Determine the [X, Y] coordinate at the center of the cell enclosing the given text.  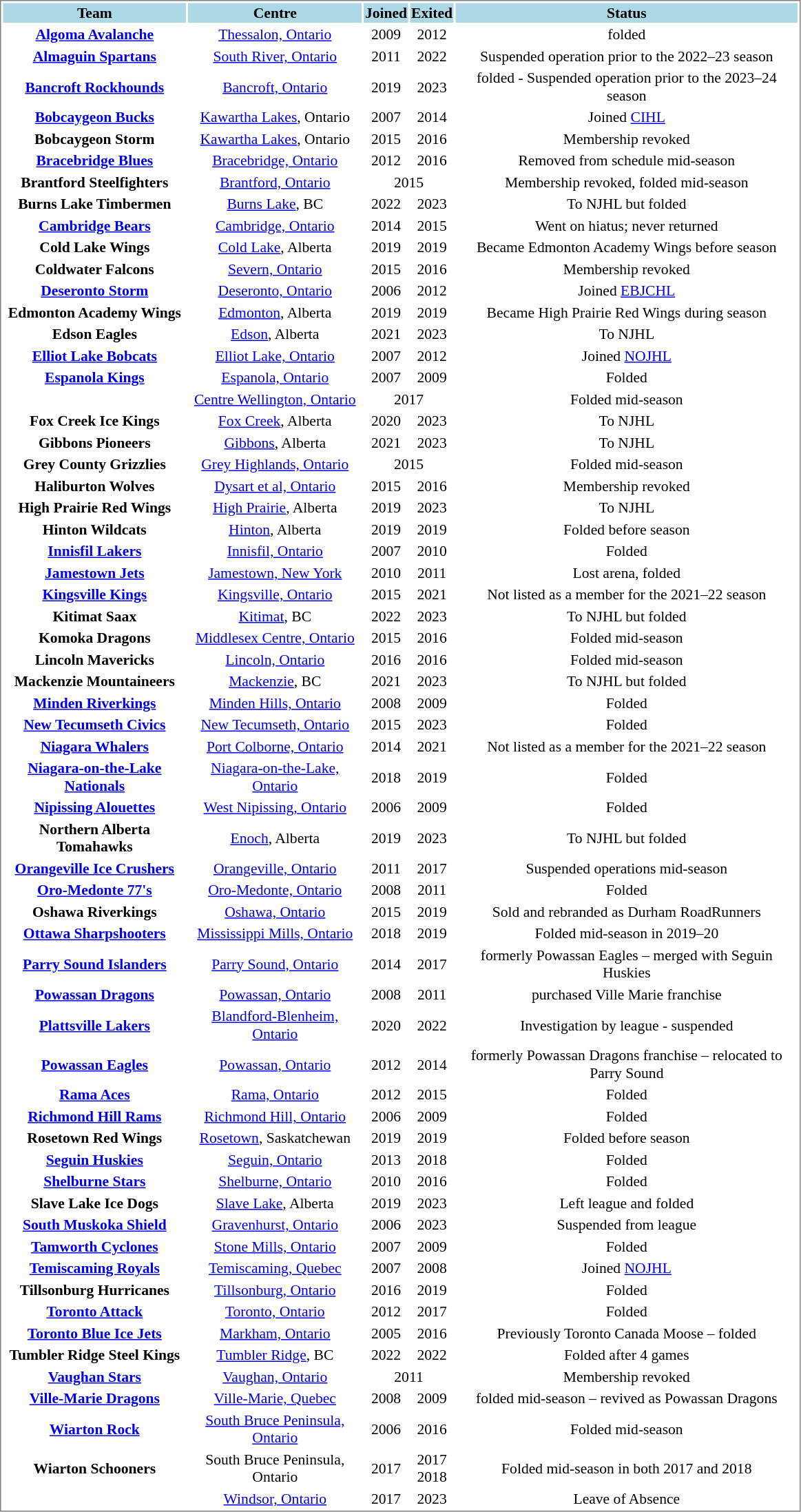
Tillsonburg, Ontario [275, 1290]
folded mid-season – revived as Powassan Dragons [627, 1398]
Kitimat, BC [275, 616]
Powassan Eagles [94, 1064]
Shelburne, Ontario [275, 1181]
Plattsville Lakers [94, 1025]
Deseronto, Ontario [275, 291]
Richmond Hill Rams [94, 1116]
Bracebridge, Ontario [275, 160]
Sold and rebranded as Durham RoadRunners [627, 912]
New Tecumseth, Ontario [275, 725]
Deseronto Storm [94, 291]
Rama, Ontario [275, 1095]
New Tecumseth Civics [94, 725]
Nipissing Alouettes [94, 807]
Gravenhurst, Ontario [275, 1225]
Oro-Medonte, Ontario [275, 890]
Grey County Grizzlies [94, 464]
Coldwater Falcons [94, 269]
Ville-Marie Dragons [94, 1398]
Port Colborne, Ontario [275, 747]
Tumbler Ridge, BC [275, 1355]
South Muskoka Shield [94, 1225]
Niagara-on-the-Lake Nationals [94, 777]
Stone Mills, Ontario [275, 1247]
Exited [433, 12]
Lost arena, folded [627, 573]
formerly Powassan Eagles – merged with Seguin Huskies [627, 964]
Temiscaming Royals [94, 1268]
Gibbons Pioneers [94, 442]
Windsor, Ontario [275, 1499]
2013 [386, 1160]
Mackenzie Mountaineers [94, 681]
South River, Ontario [275, 56]
Hinton Wildcats [94, 529]
Edmonton, Alberta [275, 313]
Folded after 4 games [627, 1355]
Kingsville, Ontario [275, 594]
2005 [386, 1334]
Algoma Avalanche [94, 34]
Komoka Dragons [94, 638]
Seguin Huskies [94, 1160]
Vaughan, Ontario [275, 1376]
Innisfil, Ontario [275, 551]
purchased Ville Marie franchise [627, 995]
Wiarton Rock [94, 1429]
Bancroft Rockhounds [94, 87]
Toronto, Ontario [275, 1312]
Grey Highlands, Ontario [275, 464]
Bobcaygeon Storm [94, 139]
Tamworth Cyclones [94, 1247]
Rosetown, Saskatchewan [275, 1138]
Elliot Lake Bobcats [94, 355]
Became Edmonton Academy Wings before season [627, 247]
Fox Creek, Alberta [275, 421]
Seguin, Ontario [275, 1160]
Oro-Medonte 77's [94, 890]
Burns Lake, BC [275, 204]
Suspended operations mid-season [627, 868]
Bobcaygeon Bucks [94, 117]
Jamestown Jets [94, 573]
High Prairie Red Wings [94, 508]
Joined CIHL [627, 117]
Cold Lake, Alberta [275, 247]
Tillsonburg Hurricanes [94, 1290]
Suspended operation prior to the 2022–23 season [627, 56]
20172018 [433, 1468]
Slave Lake Ice Dogs [94, 1203]
Oshawa Riverkings [94, 912]
Folded mid-season in both 2017 and 2018 [627, 1468]
Rosetown Red Wings [94, 1138]
Middlesex Centre, Ontario [275, 638]
Joined EBJCHL [627, 291]
Severn, Ontario [275, 269]
Orangeville, Ontario [275, 868]
Oshawa, Ontario [275, 912]
Suspended from league [627, 1225]
Mississippi Mills, Ontario [275, 933]
Ville-Marie, Quebec [275, 1398]
Slave Lake, Alberta [275, 1203]
Almaguin Spartans [94, 56]
Parry Sound, Ontario [275, 964]
Lincoln Mavericks [94, 660]
formerly Powassan Dragons franchise – relocated to Parry Sound [627, 1064]
Markham, Ontario [275, 1334]
Left league and folded [627, 1203]
Parry Sound Islanders [94, 964]
Enoch, Alberta [275, 838]
Hinton, Alberta [275, 529]
Ottawa Sharpshooters [94, 933]
Gibbons, Alberta [275, 442]
Powassan Dragons [94, 995]
Status [627, 12]
Bracebridge Blues [94, 160]
Innisfil Lakers [94, 551]
Previously Toronto Canada Moose – folded [627, 1334]
Brantford, Ontario [275, 182]
Joined [386, 12]
Thessalon, Ontario [275, 34]
Espanola Kings [94, 377]
Edson Eagles [94, 334]
Niagara Whalers [94, 747]
Minden Riverkings [94, 703]
Folded mid-season in 2019–20 [627, 933]
Became High Prairie Red Wings during season [627, 313]
Espanola, Ontario [275, 377]
Brantford Steelfighters [94, 182]
Centre [275, 12]
Kingsville Kings [94, 594]
Toronto Attack [94, 1312]
Burns Lake Timbermen [94, 204]
Cold Lake Wings [94, 247]
Membership revoked, folded mid-season [627, 182]
Shelburne Stars [94, 1181]
Haliburton Wolves [94, 486]
Team [94, 12]
Mackenzie, BC [275, 681]
Richmond Hill, Ontario [275, 1116]
Centre Wellington, Ontario [275, 400]
Removed from schedule mid-season [627, 160]
Orangeville Ice Crushers [94, 868]
Cambridge Bears [94, 226]
Wiarton Schooners [94, 1468]
Went on hiatus; never returned [627, 226]
Northern Alberta Tomahawks [94, 838]
Minden Hills, Ontario [275, 703]
Jamestown, New York [275, 573]
folded [627, 34]
High Prairie, Alberta [275, 508]
Edson, Alberta [275, 334]
Cambridge, Ontario [275, 226]
Vaughan Stars [94, 1376]
Investigation by league - suspended [627, 1025]
Tumbler Ridge Steel Kings [94, 1355]
Niagara-on-the-Lake, Ontario [275, 777]
Kitimat Saax [94, 616]
Toronto Blue Ice Jets [94, 1334]
Edmonton Academy Wings [94, 313]
Blandford-Blenheim, Ontario [275, 1025]
Lincoln, Ontario [275, 660]
Leave of Absence [627, 1499]
West Nipissing, Ontario [275, 807]
Rama Aces [94, 1095]
Dysart et al, Ontario [275, 486]
Elliot Lake, Ontario [275, 355]
Temiscaming, Quebec [275, 1268]
folded - Suspended operation prior to the 2023–24 season [627, 87]
Bancroft, Ontario [275, 87]
Fox Creek Ice Kings [94, 421]
